Scan for the cell matching the given text and deliver its [X, Y] coordinate at center. 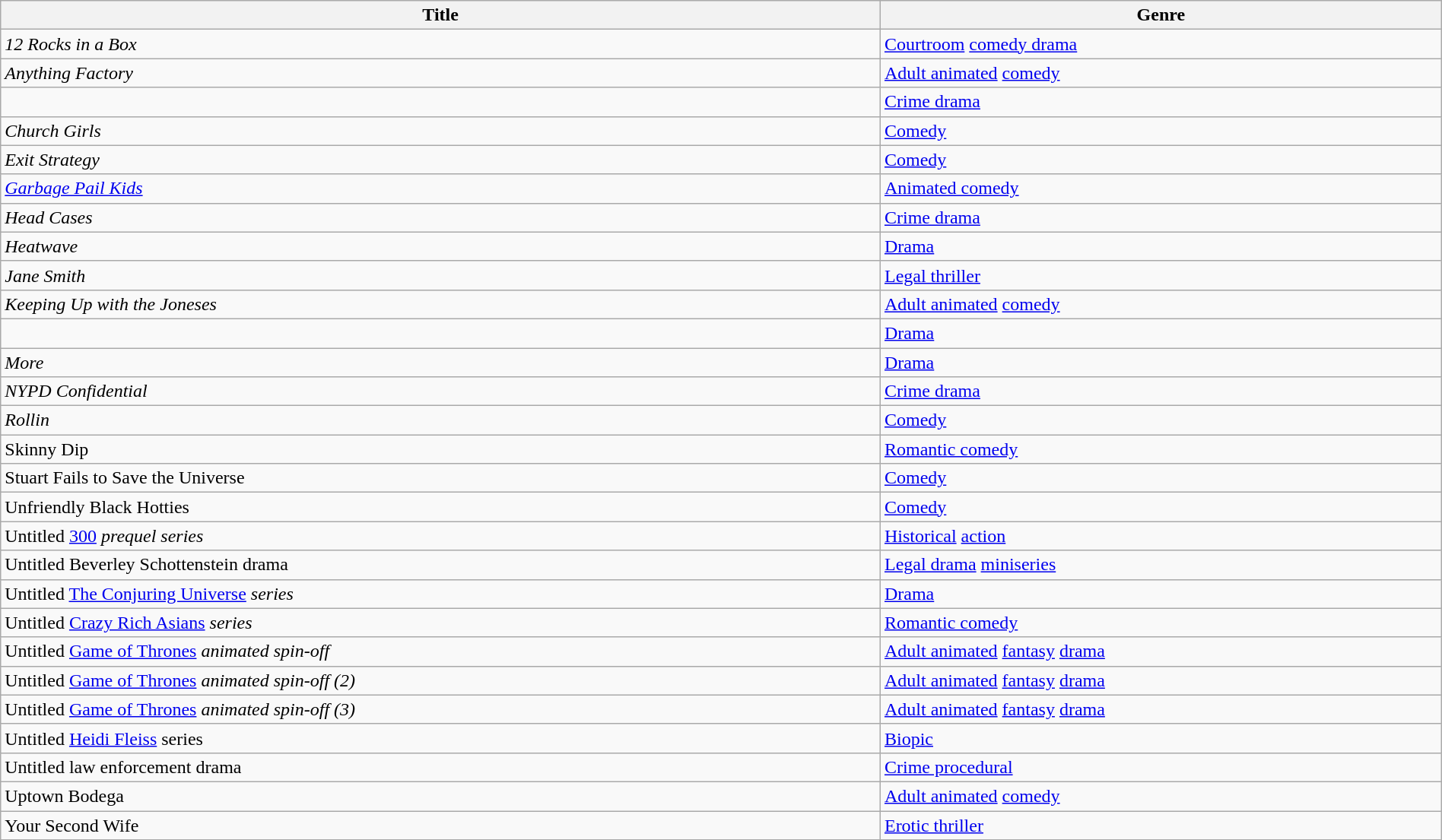
Untitled law enforcement drama [441, 767]
Untitled Game of Thrones animated spin-off (2) [441, 680]
Jane Smith [441, 275]
Crime procedural [1161, 767]
Genre [1161, 15]
Church Girls [441, 131]
Uptown Bodega [441, 796]
Exit Strategy [441, 160]
Historical action [1161, 536]
More [441, 363]
Courtroom comedy drama [1161, 44]
Skinny Dip [441, 449]
Heatwave [441, 246]
Title [441, 15]
Animated comedy [1161, 189]
Untitled Game of Thrones animated spin-off (3) [441, 709]
Untitled Game of Thrones animated spin-off [441, 651]
Stuart Fails to Save the Universe [441, 478]
Untitled Beverley Schottenstein drama [441, 565]
Keeping Up with the Joneses [441, 304]
Biopic [1161, 738]
Head Cases [441, 217]
Your Second Wife [441, 825]
Erotic thriller [1161, 825]
Unfriendly Black Hotties [441, 507]
Untitled Heidi Fleiss series [441, 738]
12 Rocks in a Box [441, 44]
Legal drama miniseries [1161, 565]
Legal thriller [1161, 275]
Rollin [441, 420]
Anything Factory [441, 73]
Untitled The Conjuring Universe series [441, 594]
Untitled Crazy Rich Asians series [441, 623]
Untitled 300 prequel series [441, 536]
NYPD Confidential [441, 391]
Garbage Pail Kids [441, 189]
